Determine the (X, Y) coordinate at the center of the cell enclosing the given text.  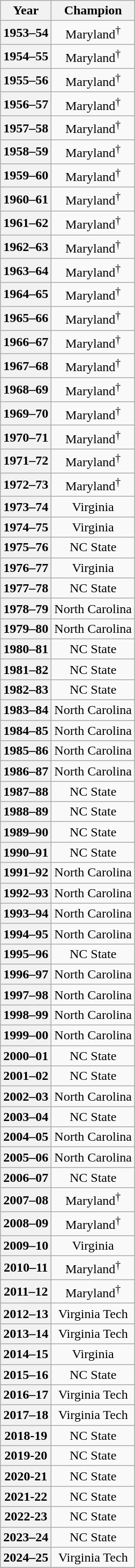
2022-23 (26, 1517)
1960–61 (26, 200)
2015–16 (26, 1374)
1963–64 (26, 270)
1971–72 (26, 461)
1999–00 (26, 1036)
2019-20 (26, 1456)
2024–25 (26, 1557)
2002–03 (26, 1096)
1979–80 (26, 629)
1969–70 (26, 413)
1978–79 (26, 608)
1962–63 (26, 247)
1990–91 (26, 852)
2005–06 (26, 1157)
2007–08 (26, 1199)
1994–95 (26, 934)
2010–11 (26, 1268)
Champion (93, 11)
1959–60 (26, 175)
1958–59 (26, 152)
2023–24 (26, 1537)
1957–58 (26, 128)
1956–57 (26, 104)
1983–84 (26, 710)
1970–71 (26, 437)
2016–17 (26, 1395)
1973–74 (26, 507)
2004–05 (26, 1137)
2014–15 (26, 1354)
1953–54 (26, 33)
1996–97 (26, 974)
1966–67 (26, 342)
2017–18 (26, 1415)
2018-19 (26, 1436)
1988–89 (26, 812)
1997–98 (26, 994)
1985–86 (26, 751)
1977–78 (26, 588)
2003–04 (26, 1117)
1972–73 (26, 485)
1989–90 (26, 832)
2006–07 (26, 1178)
Year (26, 11)
2009–10 (26, 1245)
2000–01 (26, 1056)
1954–55 (26, 57)
1961–62 (26, 223)
1981–82 (26, 669)
2012–13 (26, 1313)
2021-22 (26, 1496)
1955–56 (26, 80)
1993–94 (26, 913)
1992–93 (26, 893)
1995–96 (26, 954)
1976–77 (26, 568)
1986–87 (26, 771)
1975–76 (26, 547)
2001–02 (26, 1076)
2008–09 (26, 1224)
1987–88 (26, 791)
2011–12 (26, 1291)
1974–75 (26, 527)
2013–14 (26, 1334)
1998–99 (26, 1015)
1967–68 (26, 366)
1980–81 (26, 649)
1964–65 (26, 295)
1984–85 (26, 731)
2020-21 (26, 1476)
1982–83 (26, 689)
1991–92 (26, 873)
1965–66 (26, 318)
1968–69 (26, 390)
